Extract the (x, y) coordinate from the center of the cell holding the provided text.  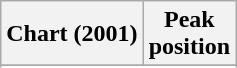
Chart (2001) (72, 34)
Peakposition (189, 34)
